Provide the (x, y) coordinate of the cell's center where the given text is located.  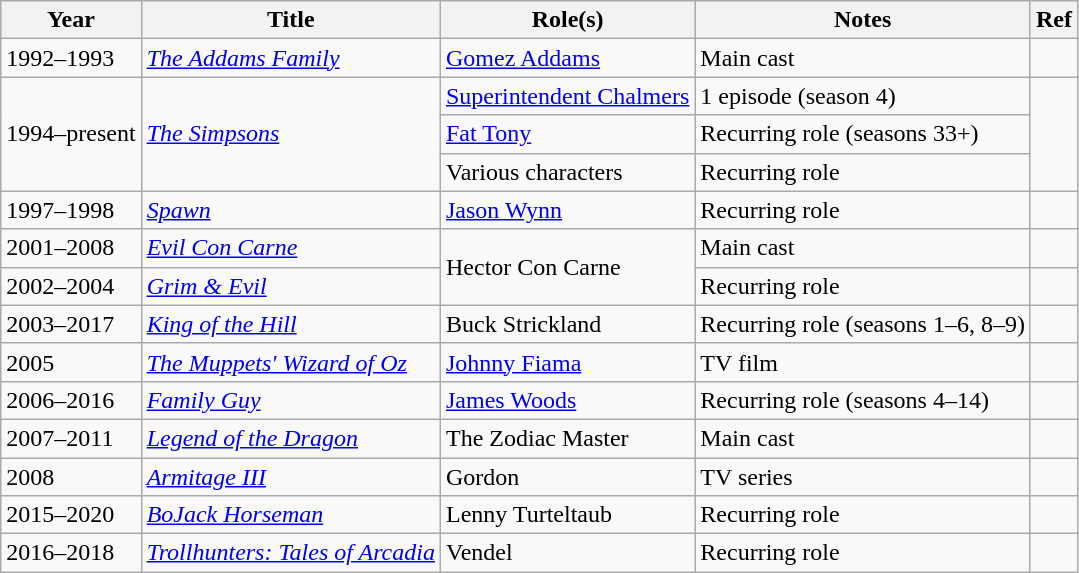
Lenny Turteltaub (567, 515)
Superintendent Chalmers (567, 96)
Ref (1054, 20)
Johnny Fiama (567, 362)
Buck Strickland (567, 324)
The Addams Family (290, 58)
The Simpsons (290, 134)
Recurring role (seasons 1–6, 8–9) (863, 324)
2008 (71, 477)
Recurring role (seasons 4–14) (863, 400)
1 episode (season 4) (863, 96)
Gordon (567, 477)
1997–1998 (71, 210)
2006–2016 (71, 400)
Grim & Evil (290, 286)
Title (290, 20)
Recurring role (seasons 33+) (863, 134)
2015–2020 (71, 515)
2005 (71, 362)
BoJack Horseman (290, 515)
1994–present (71, 134)
1992–1993 (71, 58)
Evil Con Carne (290, 248)
2002–2004 (71, 286)
Hector Con Carne (567, 267)
Spawn (290, 210)
Fat Tony (567, 134)
Armitage III (290, 477)
Various characters (567, 172)
2001–2008 (71, 248)
The Zodiac Master (567, 438)
The Muppets' Wizard of Oz (290, 362)
TV series (863, 477)
TV film (863, 362)
Legend of the Dragon (290, 438)
Year (71, 20)
Jason Wynn (567, 210)
Vendel (567, 553)
James Woods (567, 400)
Role(s) (567, 20)
Trollhunters: Tales of Arcadia (290, 553)
Gomez Addams (567, 58)
2007–2011 (71, 438)
Family Guy (290, 400)
King of the Hill (290, 324)
2016–2018 (71, 553)
Notes (863, 20)
2003–2017 (71, 324)
